Return (X, Y) of the center of cell containing provided text 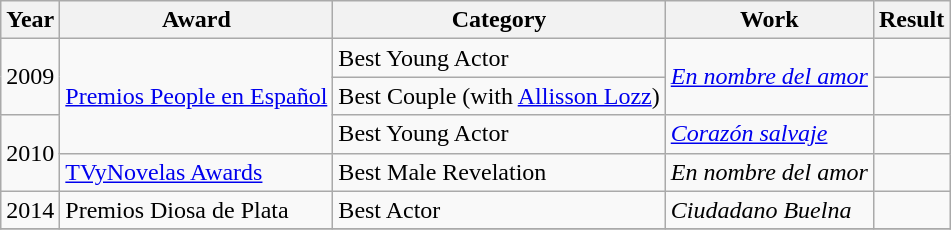
Year (30, 20)
Work (769, 20)
2010 (30, 153)
Category (499, 20)
Premios People en Español (196, 96)
Award (196, 20)
Premios Diosa de Plata (196, 210)
2014 (30, 210)
Best Male Revelation (499, 172)
Result (911, 20)
Ciudadano Buelna (769, 210)
2009 (30, 77)
Best Couple (with Allisson Lozz) (499, 96)
TVyNovelas Awards (196, 172)
Best Actor (499, 210)
Corazón salvaje (769, 134)
